Extract the (x, y) coordinate from the center of the cell holding the provided text.  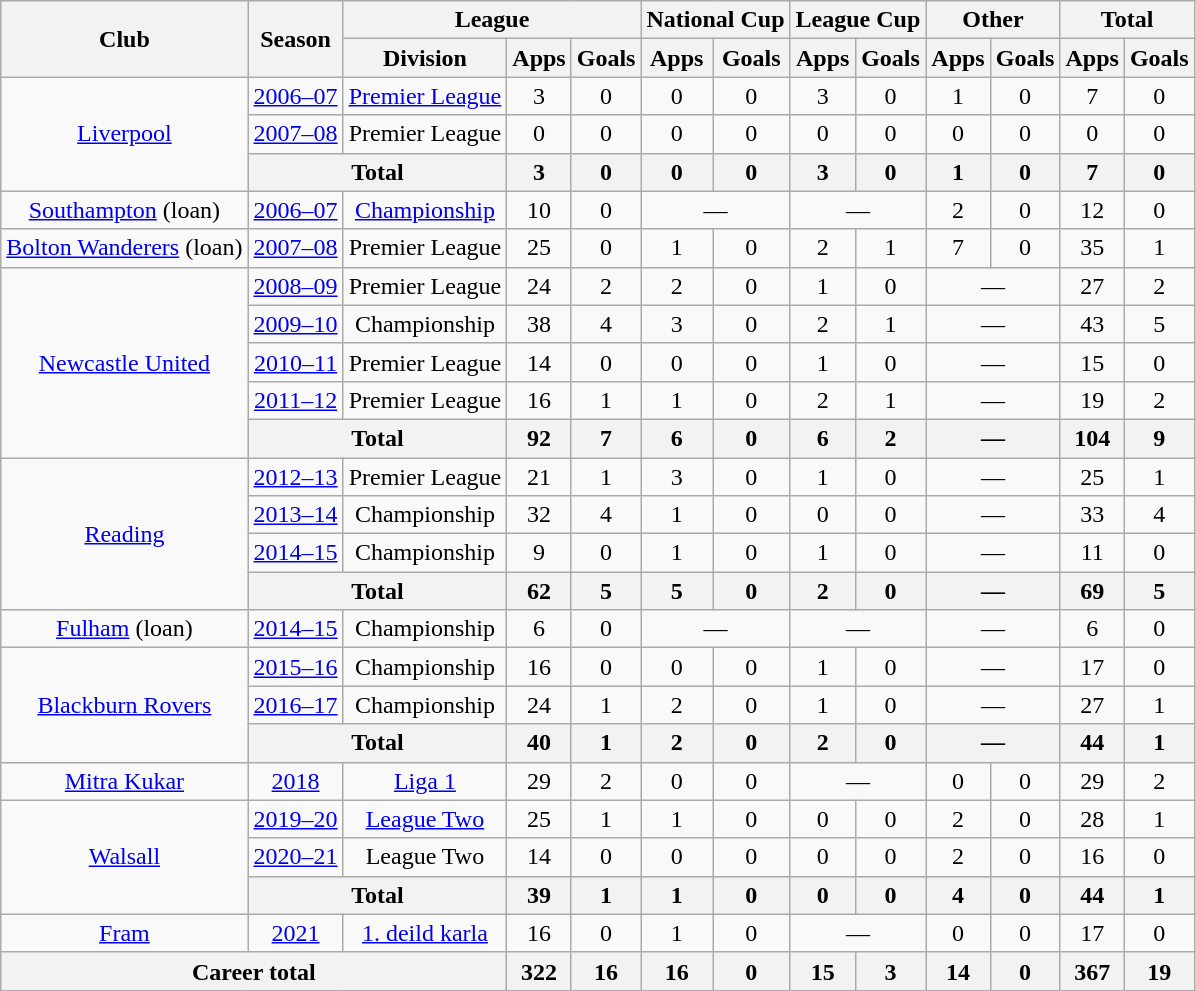
2016–17 (296, 705)
12 (1092, 210)
Mitra Kukar (124, 781)
69 (1092, 591)
33 (1092, 515)
92 (539, 438)
1. deild karla (425, 933)
2010–11 (296, 362)
2015–16 (296, 667)
2008–09 (296, 286)
62 (539, 591)
2019–20 (296, 819)
10 (539, 210)
League Cup (858, 20)
2009–10 (296, 324)
Career total (254, 971)
104 (1092, 438)
2012–13 (296, 477)
35 (1092, 248)
Fram (124, 933)
367 (1092, 971)
Liverpool (124, 134)
43 (1092, 324)
2021 (296, 933)
Bolton Wanderers (loan) (124, 248)
Division (425, 58)
21 (539, 477)
38 (539, 324)
Liga 1 (425, 781)
Fulham (loan) (124, 629)
Reading (124, 534)
11 (1092, 553)
League (492, 20)
40 (539, 743)
Blackburn Rovers (124, 705)
Season (296, 39)
National Cup (716, 20)
28 (1092, 819)
Newcastle United (124, 362)
322 (539, 971)
39 (539, 895)
2018 (296, 781)
Other (993, 20)
2020–21 (296, 857)
32 (539, 515)
Southampton (loan) (124, 210)
Club (124, 39)
2011–12 (296, 400)
Walsall (124, 857)
2013–14 (296, 515)
